Return (X, Y) of the center of cell containing provided text 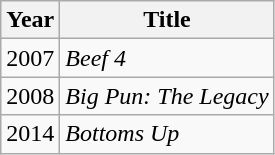
Year (30, 20)
2008 (30, 96)
2014 (30, 134)
Beef 4 (167, 58)
Big Pun: The Legacy (167, 96)
Title (167, 20)
2007 (30, 58)
Bottoms Up (167, 134)
